From the cell containing the given text, extract its center point as [x, y] coordinate. 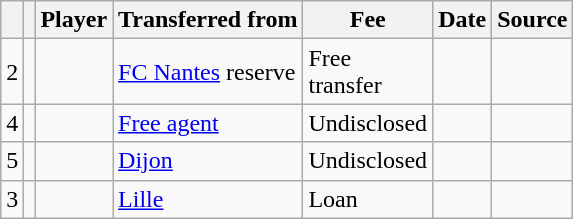
FC Nantes reserve [208, 72]
Dijon [208, 161]
3 [12, 199]
Transferred from [208, 20]
2 [12, 72]
Player [74, 20]
Loan [368, 199]
4 [12, 123]
Date [462, 20]
Source [532, 20]
Lille [208, 199]
Free agent [208, 123]
Free transfer [368, 72]
5 [12, 161]
Fee [368, 20]
